Detect which cell encompasses the target text, then output its (x, y) center coordinate. 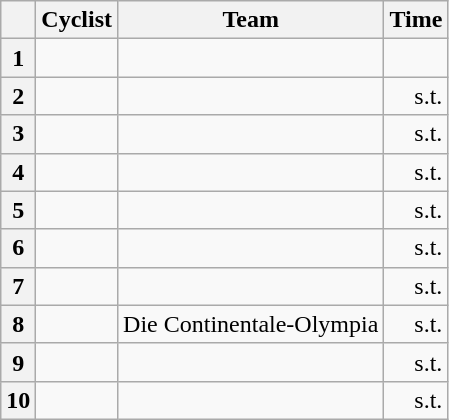
Cyclist (77, 20)
9 (18, 362)
6 (18, 248)
2 (18, 96)
3 (18, 134)
Time (416, 20)
Team (251, 20)
5 (18, 210)
10 (18, 400)
7 (18, 286)
8 (18, 324)
Die Continentale-Olympia (251, 324)
4 (18, 172)
1 (18, 58)
